Find where the given text appears and provide that cell's center as (x, y) coordinate. 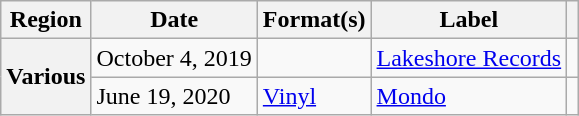
Mondo (469, 96)
June 19, 2020 (174, 96)
Vinyl (314, 96)
Lakeshore Records (469, 58)
October 4, 2019 (174, 58)
Label (469, 20)
Format(s) (314, 20)
Date (174, 20)
Region (46, 20)
Various (46, 77)
